Return the [x, y] coordinate for the center point of the cell that contains the specified text.  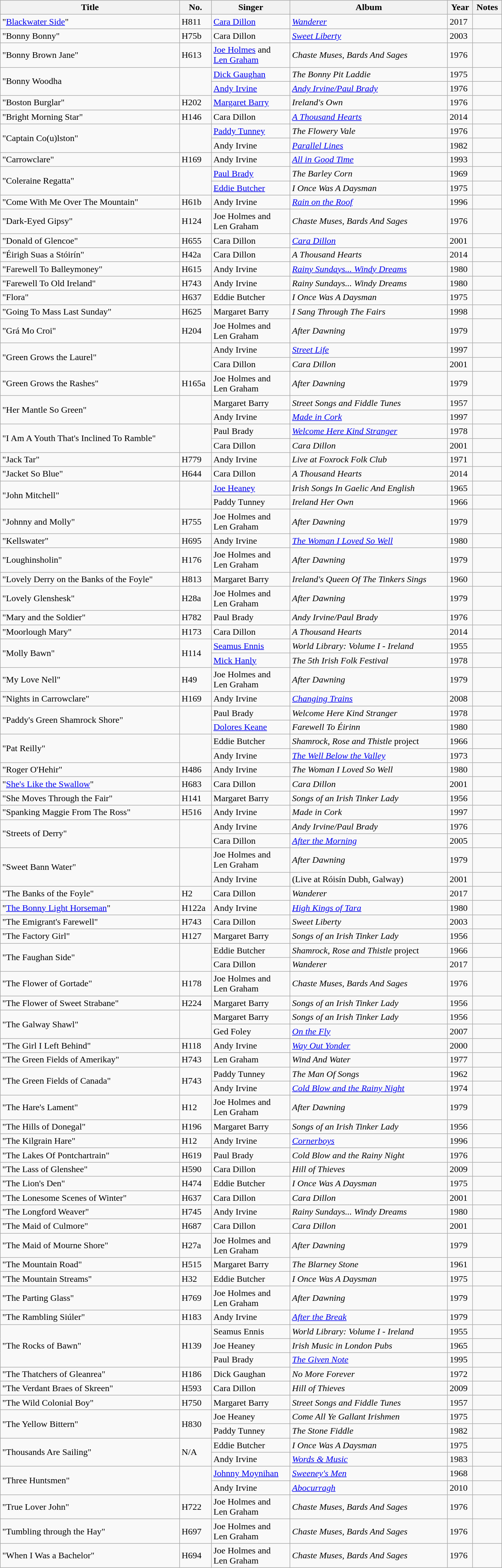
"Three Huntsmen" [90, 1481]
H118 [196, 1046]
Album [369, 7]
H811 [196, 22]
"The Maid of Mourne Shore" [90, 1246]
"Sweet Bann Water" [90, 867]
Words & Music [369, 1459]
Mick Hanly [251, 660]
H687 [196, 1226]
"Johnny and Molly" [90, 522]
H127 [196, 936]
H516 [196, 812]
H114 [196, 653]
H75b [196, 36]
H202 [196, 103]
"Jacket So Blue" [90, 474]
"The Rambling Siúler" [90, 1317]
"Streets of Derry" [90, 834]
Len Graham [251, 1060]
"Bonny Brown Jane" [90, 55]
"The Longford Weaver" [90, 1212]
"Loughinsholin" [90, 560]
H619 [196, 1155]
H186 [196, 1374]
"Moorlough Mary" [90, 632]
H224 [196, 1003]
"The Thatchers of Gleanrea" [90, 1374]
The Blarney Stone [369, 1265]
"Lovely Glenshesk" [90, 599]
No. [196, 7]
Come All Ye Gallant Irishmen [369, 1416]
Notes [487, 7]
1998 [460, 312]
"She Moves Through the Fair" [90, 798]
The Man Of Songs [369, 1074]
1973 [460, 756]
"Farewell To Balleymoney" [90, 269]
H165a [196, 384]
H830 [196, 1424]
"Thousands Are Sailing" [90, 1452]
1993 [460, 159]
1972 [460, 1374]
The Flowery Vale [369, 131]
"Paddy's Green Shamrock Shore" [90, 720]
H124 [196, 222]
"Nights in Carrowclare" [90, 699]
H122a [196, 908]
Street Life [369, 350]
Dolores Keane [251, 727]
Sweeney's Men [369, 1474]
1983 [460, 1459]
"Going To Mass Last Sunday" [90, 312]
"The Galway Shawl" [90, 1024]
Irish Songs In Gaelic And English [369, 488]
H61b [196, 202]
"I Am A Youth That's Inclined To Ramble" [90, 438]
H176 [196, 560]
No More Forever [369, 1374]
H695 [196, 541]
1968 [460, 1474]
H613 [196, 55]
H644 [196, 474]
H813 [196, 579]
"The Lakes Of Pontchartrain" [90, 1155]
H486 [196, 770]
After the Break [369, 1317]
"The Lonesome Scenes of Winter" [90, 1197]
The Given Note [369, 1360]
H694 [196, 1555]
"The Mountain Streams" [90, 1279]
"The Banks of the Foyle" [90, 893]
"Bonny Bonny" [90, 36]
I Sang Through The Fairs [369, 312]
H683 [196, 784]
Irish Music in London Pubs [369, 1346]
"The Green Fields of Amerikay" [90, 1060]
1995 [460, 1360]
"Roger O'Hehir" [90, 770]
1960 [460, 579]
Ireland's Queen Of The Tinkers Sings [369, 579]
"Boston Burglar" [90, 103]
"Jack Tar" [90, 460]
2005 [460, 841]
"The Verdant Braes of Skreen" [90, 1388]
"Grá Mo Croi" [90, 331]
2000 [460, 1046]
H782 [196, 618]
H49 [196, 679]
Ireland's Own [369, 103]
"The Maid of Culmore" [90, 1226]
1962 [460, 1074]
1969 [460, 174]
H779 [196, 460]
"True Lover John" [90, 1507]
Ged Foley [251, 1031]
"Dark-Eyed Gipsy" [90, 222]
2008 [460, 699]
Singer [251, 7]
H196 [196, 1127]
"Her Mantle So Green" [90, 410]
The 5th Irish Folk Festival [369, 660]
H515 [196, 1265]
H769 [196, 1298]
"The Green Fields of Canada" [90, 1081]
On the Fly [369, 1031]
Abocurragh [369, 1488]
"The Rocks of Bawn" [90, 1346]
H750 [196, 1402]
H745 [196, 1212]
The Stone Fiddle [369, 1431]
H590 [196, 1169]
Cornerboys [369, 1141]
H755 [196, 522]
"Come With Me Over The Mountain" [90, 202]
H655 [196, 241]
2007 [460, 1031]
2010 [460, 1488]
"Molly Bawn" [90, 653]
The Well Below the Valley [369, 756]
"The Bonny Light Horseman" [90, 908]
Wind And Water [369, 1060]
"The Faughan Side" [90, 958]
"Carrowclare" [90, 159]
Joe Holmes andLen Graham [251, 55]
"Donald of Glencoe" [90, 241]
Year [460, 7]
"The Hills of Donegal" [90, 1127]
"The Mountain Road" [90, 1265]
"Farewell To Old Ireland" [90, 283]
1977 [460, 1060]
H183 [196, 1317]
"Éirigh Suas a Stóirín" [90, 255]
"Kellswater" [90, 541]
Ireland Her Own [369, 502]
"The Parting Glass" [90, 1298]
H139 [196, 1346]
H697 [196, 1531]
"Captain Co(u)lston" [90, 138]
"Flora" [90, 297]
"Pat Reilly" [90, 749]
"Mary and the Soldier" [90, 618]
After the Morning [369, 841]
"Blackwater Side" [90, 22]
"The Lass of Glenshee" [90, 1169]
H625 [196, 312]
H593 [196, 1388]
Rain on the Roof [369, 202]
H146 [196, 117]
"The Flower of Sweet Strabane" [90, 1003]
H32 [196, 1279]
"When I Was a Bachelor" [90, 1555]
"The Flower of Gortade" [90, 984]
"Green Grows the Rashes" [90, 384]
N/A [196, 1452]
"The Kilgrain Hare" [90, 1141]
"Tumbling through the Hay" [90, 1531]
"Spanking Maggie From The Ross" [90, 812]
1971 [460, 460]
Parallel Lines [369, 145]
Title [90, 7]
Changing Trains [369, 699]
H173 [196, 632]
H615 [196, 269]
H141 [196, 798]
"The Yellow Bittern" [90, 1424]
H204 [196, 331]
High Kings of Tara [369, 908]
Farewell To Éirinn [369, 727]
H28a [196, 599]
(Live at Róisín Dubh, Galway) [369, 879]
The Barley Corn [369, 174]
"John Mitchell" [90, 495]
Johnny Moynihan [251, 1474]
H42a [196, 255]
"My Love Nell" [90, 679]
Way Out Yonder [369, 1046]
"She's Like the Swallow" [90, 784]
All in Good Time [369, 159]
H27a [196, 1246]
"The Hare's Lament" [90, 1108]
H2 [196, 893]
"The Girl I Left Behind" [90, 1046]
The Bonny Pit Laddie [369, 74]
"The Wild Colonial Boy" [90, 1402]
H178 [196, 984]
1961 [460, 1265]
"The Emigrant's Farewell" [90, 922]
"Bonny Woodha [90, 81]
Live at Foxrock Folk Club [369, 460]
"The Lion's Den" [90, 1183]
"Green Grows the Laurel" [90, 357]
1974 [460, 1088]
H474 [196, 1183]
H722 [196, 1507]
"Bright Morning Star" [90, 117]
"The Factory Girl" [90, 936]
"Lovely Derry on the Banks of the Foyle" [90, 579]
"Coleraine Regatta" [90, 181]
